Find where the given text appears and provide that cell's center as (X, Y) coordinate. 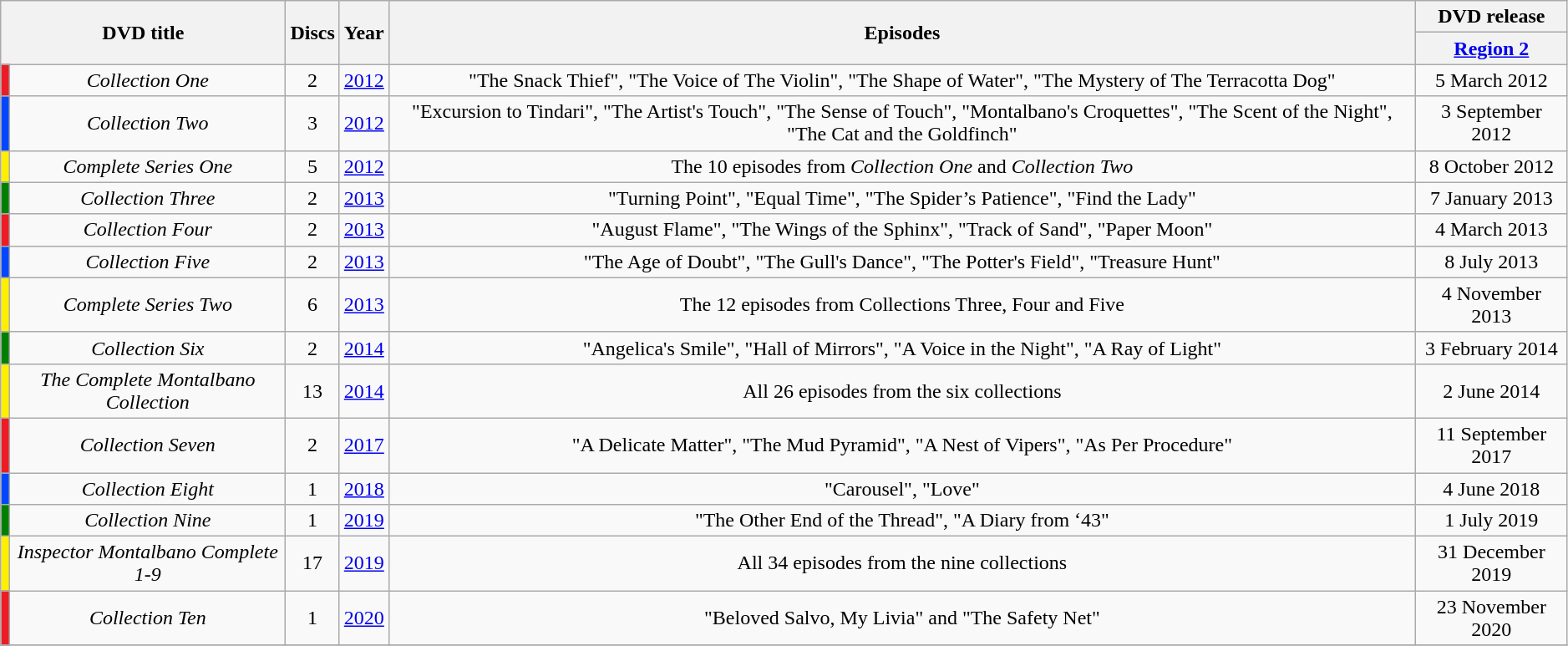
Episodes (902, 33)
"Beloved Salvo, My Livia" and "The Safety Net" (902, 618)
2017 (364, 445)
Collection One (148, 80)
Collection Five (148, 262)
13 (312, 391)
7 January 2013 (1491, 198)
"Excursion to Tindari", "The Artist's Touch", "The Sense of Touch", "Montalbano's Croquettes", "The Scent of the Night", "The Cat and the Goldfinch" (902, 124)
"The Other End of the Thread", "A Diary from ‘43" (902, 521)
3 September 2012 (1491, 124)
Year (364, 33)
2020 (364, 618)
2018 (364, 489)
"The Snack Thief", "The Voice of The Violin", "The Shape of Water", "The Mystery of The Terracotta Dog" (902, 80)
The 10 episodes from Collection One and Collection Two (902, 166)
The 12 episodes from Collections Three, Four and Five (902, 304)
5 March 2012 (1491, 80)
All 26 episodes from the six collections (902, 391)
Region 2 (1491, 48)
Collection Three (148, 198)
4 June 2018 (1491, 489)
11 September 2017 (1491, 445)
"The Age of Doubt", "The Gull's Dance", "The Potter's Field", "Treasure Hunt" (902, 262)
DVD title (144, 33)
Collection Eight (148, 489)
"August Flame", "The Wings of the Sphinx", "Track of Sand", "Paper Moon" (902, 230)
DVD release (1491, 17)
8 July 2013 (1491, 262)
3 February 2014 (1491, 348)
"A Delicate Matter", "The Mud Pyramid", "A Nest of Vipers", "As Per Procedure" (902, 445)
4 March 2013 (1491, 230)
"Angelica's Smile", "Hall of Mirrors", "A Voice in the Night", "A Ray of Light" (902, 348)
All 34 episodes from the nine collections (902, 563)
1 July 2019 (1491, 521)
"Turning Point", "Equal Time", "The Spider’s Patience", "Find the Lady" (902, 198)
6 (312, 304)
5 (312, 166)
Collection Two (148, 124)
31 December 2019 (1491, 563)
23 November 2020 (1491, 618)
Inspector Montalbano Complete 1-9 (148, 563)
Collection Ten (148, 618)
Collection Four (148, 230)
4 November 2013 (1491, 304)
Collection Six (148, 348)
"Carousel", "Love" (902, 489)
Complete Series One (148, 166)
Collection Seven (148, 445)
Discs (312, 33)
17 (312, 563)
3 (312, 124)
8 October 2012 (1491, 166)
The Complete Montalbano Collection (148, 391)
Collection Nine (148, 521)
2 June 2014 (1491, 391)
Complete Series Two (148, 304)
